Search for the cell housing the specified text and yield its [x, y] center coordinate. 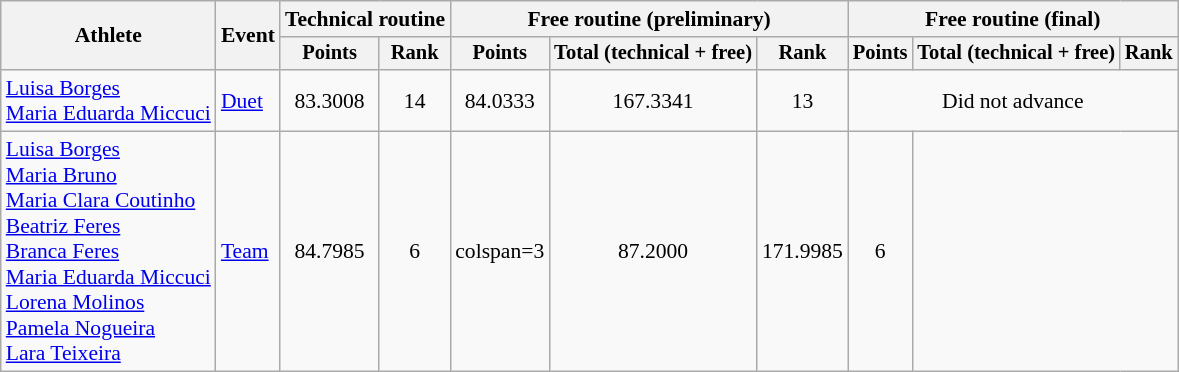
Free routine (final) [1013, 19]
Luisa BorgesMaria Eduarda Miccuci [108, 100]
Team [248, 252]
Event [248, 36]
colspan=3 [500, 252]
Luisa BorgesMaria BrunoMaria Clara CoutinhoBeatriz FeresBranca FeresMaria Eduarda MiccuciLorena MolinosPamela NogueiraLara Teixeira [108, 252]
87.2000 [653, 252]
83.3008 [330, 100]
Did not advance [1013, 100]
84.7985 [330, 252]
Technical routine [365, 19]
171.9985 [802, 252]
167.3341 [653, 100]
84.0333 [500, 100]
14 [414, 100]
Free routine (preliminary) [649, 19]
Athlete [108, 36]
13 [802, 100]
Duet [248, 100]
